Pinpoint the cell where the given text exists, returning its (x, y) midpoint coordinate. 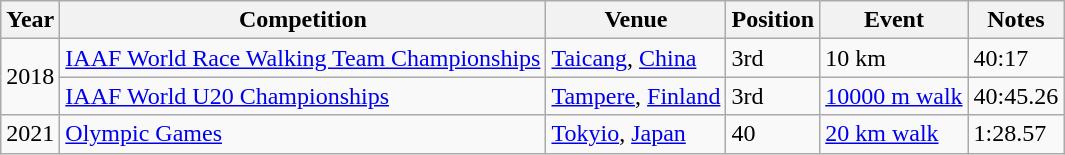
Taicang, China (636, 58)
10000 m walk (894, 96)
Competition (303, 20)
40:45.26 (1016, 96)
2018 (30, 77)
Tampere, Finland (636, 96)
Notes (1016, 20)
2021 (30, 134)
IAAF World Race Walking Team Championships (303, 58)
20 km walk (894, 134)
40 (773, 134)
Event (894, 20)
10 km (894, 58)
Venue (636, 20)
40:17 (1016, 58)
IAAF World U20 Championships (303, 96)
Olympic Games (303, 134)
Position (773, 20)
1:28.57 (1016, 134)
Year (30, 20)
Tokyio, Japan (636, 134)
